Return [x, y] of the center of cell containing provided text 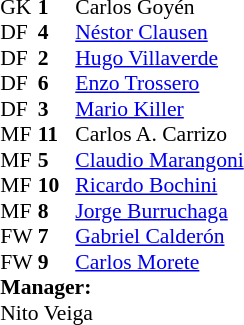
Ricardo Bochini [159, 185]
9 [57, 262]
5 [57, 160]
4 [57, 33]
11 [57, 135]
2 [57, 58]
Enzo Trossero [159, 83]
Manager: [122, 287]
Claudio Marangoni [159, 160]
Jorge Burruchaga [159, 211]
8 [57, 211]
Mario Killer [159, 109]
Hugo Villaverde [159, 58]
10 [57, 185]
Néstor Clausen [159, 33]
6 [57, 83]
7 [57, 237]
3 [57, 109]
Gabriel Calderón [159, 237]
Carlos A. Carrizo [159, 135]
Carlos Morete [159, 262]
